Determine the (x, y) coordinate at the center of the cell enclosing the given text.  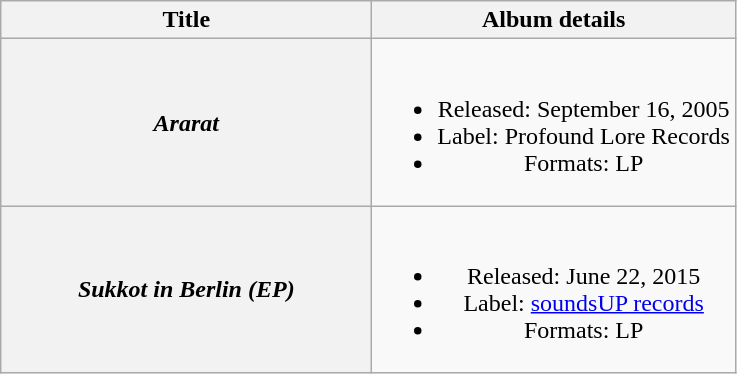
Sukkot in Berlin (EP) (186, 290)
Released: September 16, 2005Label: Profound Lore RecordsFormats: LP (554, 122)
Album details (554, 20)
Ararat (186, 122)
Title (186, 20)
Released: June 22, 2015Label: soundsUP recordsFormats: LP (554, 290)
